Capture the cell that displays the provided text and extract its (X, Y) central coordinate. 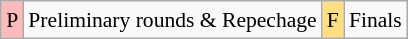
Preliminary rounds & Repechage (172, 20)
F (333, 20)
P (12, 20)
Finals (376, 20)
